Pinpoint the cell where the given text exists, returning its (X, Y) midpoint coordinate. 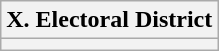
X. Electoral District (110, 20)
